Return (X, Y) of the center of cell containing provided text 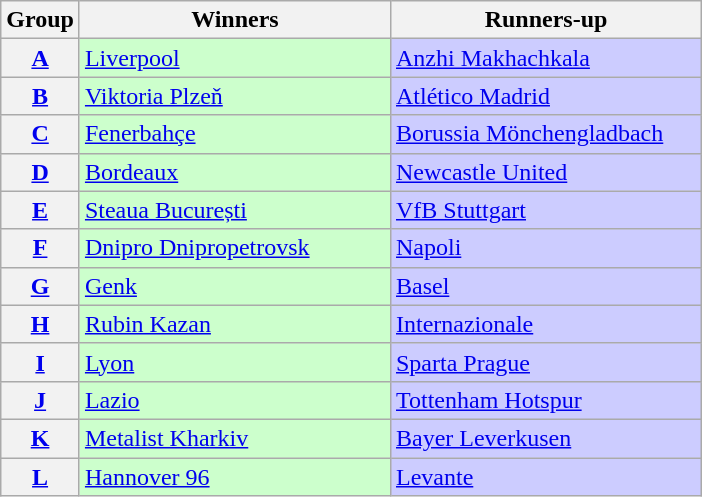
Runners-up (546, 20)
Bordeaux (234, 172)
Borussia Mönchengladbach (546, 134)
Liverpool (234, 58)
Dnipro Dnipropetrovsk (234, 248)
B (40, 96)
I (40, 362)
VfB Stuttgart (546, 210)
Rubin Kazan (234, 324)
Anzhi Makhachkala (546, 58)
Napoli (546, 248)
H (40, 324)
F (40, 248)
K (40, 438)
Steaua București (234, 210)
D (40, 172)
Newcastle United (546, 172)
E (40, 210)
Group (40, 20)
J (40, 400)
Metalist Kharkiv (234, 438)
Sparta Prague (546, 362)
Genk (234, 286)
G (40, 286)
Levante (546, 477)
A (40, 58)
Internazionale (546, 324)
Lyon (234, 362)
Hannover 96 (234, 477)
L (40, 477)
Lazio (234, 400)
Viktoria Plzeň (234, 96)
Atlético Madrid (546, 96)
C (40, 134)
Basel (546, 286)
Bayer Leverkusen (546, 438)
Tottenham Hotspur (546, 400)
Winners (234, 20)
Fenerbahçe (234, 134)
